Return the (x, y) coordinate for the center point of the cell that contains the specified text.  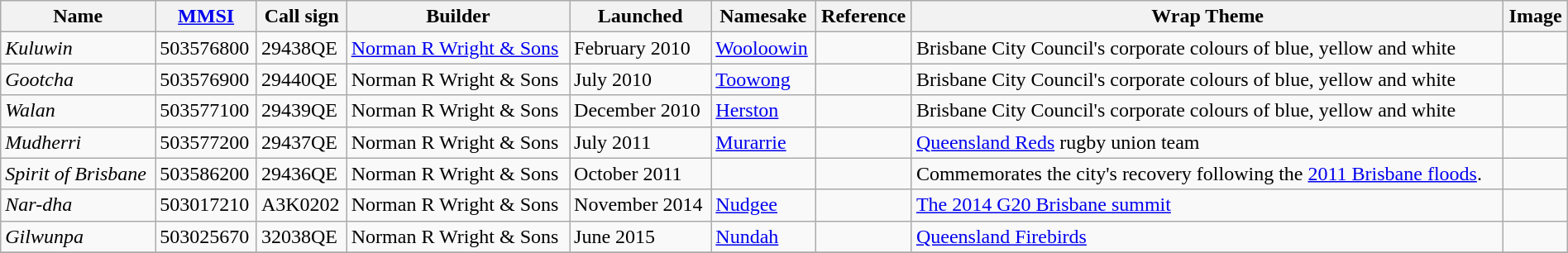
Toowong (763, 79)
Reference (863, 17)
Launched (640, 17)
Name (78, 17)
November 2014 (640, 205)
Queensland Reds rugby union team (1207, 142)
503017210 (207, 205)
503576900 (207, 79)
MMSI (207, 17)
503025670 (207, 236)
Gilwunpa (78, 236)
A3K0202 (301, 205)
October 2011 (640, 174)
29439QE (301, 111)
July 2010 (640, 79)
Nundah (763, 236)
The 2014 G20 Brisbane summit (1207, 205)
June 2015 (640, 236)
Commemorates the city's recovery following the 2011 Brisbane floods. (1207, 174)
Nar-dha (78, 205)
Namesake (763, 17)
Image (1535, 17)
Builder (458, 17)
Spirit of Brisbane (78, 174)
29436QE (301, 174)
29440QE (301, 79)
503577200 (207, 142)
December 2010 (640, 111)
Queensland Firebirds (1207, 236)
Walan (78, 111)
Kuluwin (78, 48)
32038QE (301, 236)
Herston (763, 111)
Gootcha (78, 79)
Murarrie (763, 142)
Wooloowin (763, 48)
503576800 (207, 48)
Call sign (301, 17)
29438QE (301, 48)
Wrap Theme (1207, 17)
July 2011 (640, 142)
503577100 (207, 111)
Nudgee (763, 205)
February 2010 (640, 48)
503586200 (207, 174)
29437QE (301, 142)
Mudherri (78, 142)
